Provide the (x, y) coordinate of the cell's center where the given text is located.  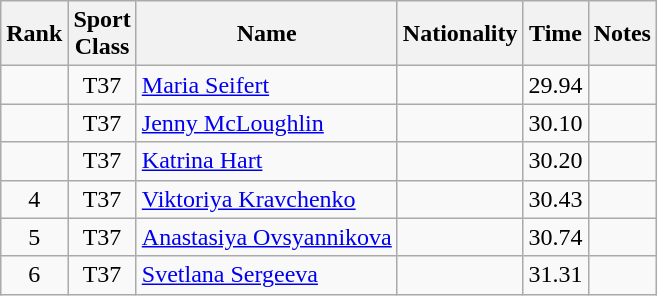
Viktoriya Kravchenko (266, 199)
5 (34, 237)
30.74 (556, 237)
Anastasiya Ovsyannikova (266, 237)
Katrina Hart (266, 161)
Svetlana Sergeeva (266, 275)
Time (556, 34)
Notes (622, 34)
Jenny McLoughlin (266, 123)
Nationality (460, 34)
29.94 (556, 85)
Name (266, 34)
Maria Seifert (266, 85)
Rank (34, 34)
6 (34, 275)
30.10 (556, 123)
30.43 (556, 199)
30.20 (556, 161)
31.31 (556, 275)
4 (34, 199)
SportClass (102, 34)
